Find where the given text appears and provide that cell's center as [X, Y] coordinate. 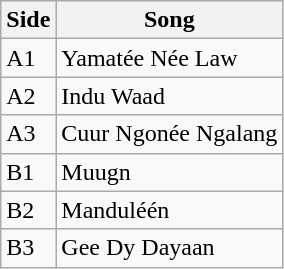
A2 [28, 96]
A1 [28, 58]
B2 [28, 210]
B1 [28, 172]
Muugn [170, 172]
A3 [28, 134]
Yamatée Née Law [170, 58]
Gee Dy Dayaan [170, 248]
B3 [28, 248]
Side [28, 20]
Indu Waad [170, 96]
Manduléén [170, 210]
Cuur Ngonée Ngalang [170, 134]
Song [170, 20]
